Scan for the cell matching the given text and deliver its (X, Y) coordinate at center. 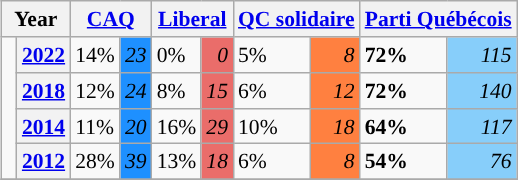
28% (95, 162)
13% (177, 162)
140 (482, 91)
20 (136, 126)
12% (95, 91)
CAQ (110, 19)
Parti Québécois (438, 19)
2018 (44, 91)
64% (404, 126)
115 (482, 55)
10% (272, 126)
76 (482, 162)
12 (334, 91)
Liberal (192, 19)
24 (136, 91)
0 (217, 55)
5% (272, 55)
Year (36, 19)
39 (136, 162)
11% (95, 126)
23 (136, 55)
0% (177, 55)
16% (177, 126)
54% (404, 162)
15 (217, 91)
2014 (44, 126)
QC solidaire (296, 19)
2012 (44, 162)
2022 (44, 55)
8% (177, 91)
29 (217, 126)
14% (95, 55)
117 (482, 126)
